Provide the [X, Y] coordinate of the cell's center where the given text is located.  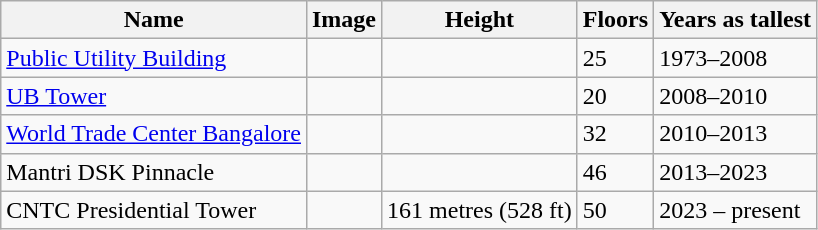
20 [615, 96]
Height [480, 20]
Name [154, 20]
25 [615, 58]
Years as tallest [736, 20]
46 [615, 172]
2010–2013 [736, 134]
Public Utility Building [154, 58]
161 metres (528 ft) [480, 210]
50 [615, 210]
2013–2023 [736, 172]
Mantri DSK Pinnacle [154, 172]
UB Tower [154, 96]
World Trade Center Bangalore [154, 134]
2008–2010 [736, 96]
32 [615, 134]
CNTC Presidential Tower [154, 210]
2023 – present [736, 210]
Image [344, 20]
1973–2008 [736, 58]
Floors [615, 20]
